Identify which cell holds the provided text, then report its (X, Y) central coordinate. 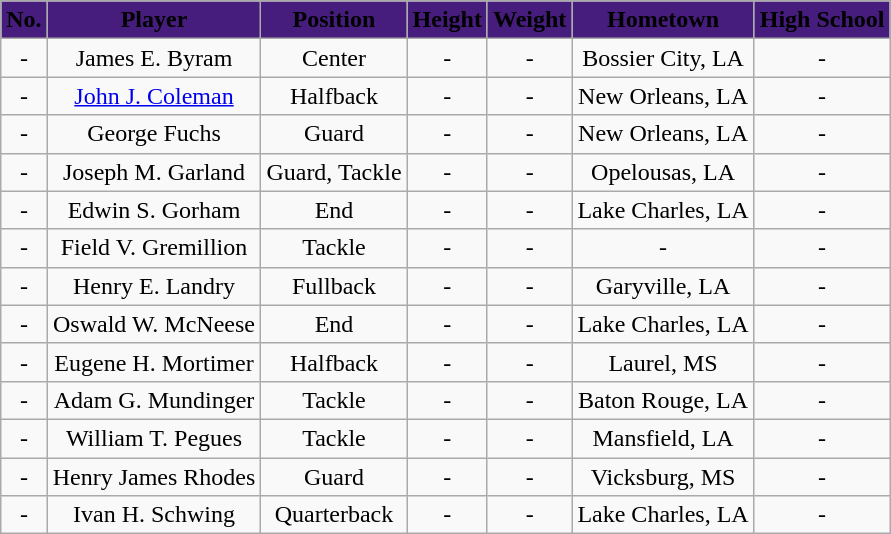
Henry E. Landry (154, 286)
Weight (529, 20)
Fullback (334, 286)
Oswald W. McNeese (154, 324)
Mansfield, LA (663, 438)
Vicksburg, MS (663, 477)
Quarterback (334, 515)
Henry James Rhodes (154, 477)
George Fuchs (154, 134)
Player (154, 20)
Joseph M. Garland (154, 172)
Baton Rouge, LA (663, 400)
Field V. Gremillion (154, 248)
William T. Pegues (154, 438)
Position (334, 20)
Guard, Tackle (334, 172)
Height (447, 20)
Opelousas, LA (663, 172)
Bossier City, LA (663, 58)
High School (822, 20)
Edwin S. Gorham (154, 210)
John J. Coleman (154, 96)
Garyville, LA (663, 286)
Adam G. Mundinger (154, 400)
Eugene H. Mortimer (154, 362)
Hometown (663, 20)
Laurel, MS (663, 362)
Center (334, 58)
James E. Byram (154, 58)
No. (24, 20)
Ivan H. Schwing (154, 515)
